Detect which cell encompasses the target text, then output its [x, y] center coordinate. 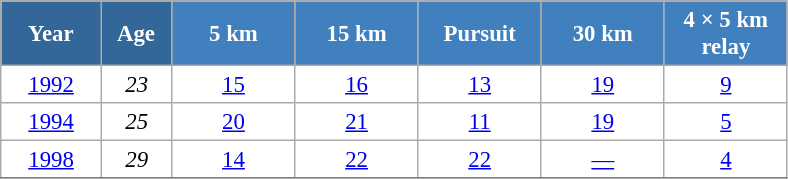
15 [234, 85]
29 [136, 160]
5 [726, 122]
30 km [602, 34]
14 [234, 160]
21 [356, 122]
1994 [52, 122]
4 [726, 160]
Pursuit [480, 34]
11 [480, 122]
25 [136, 122]
Age [136, 34]
20 [234, 122]
— [602, 160]
1998 [52, 160]
4 × 5 km relay [726, 34]
1992 [52, 85]
9 [726, 85]
23 [136, 85]
16 [356, 85]
5 km [234, 34]
15 km [356, 34]
13 [480, 85]
Year [52, 34]
